Scan for the cell matching the given text and deliver its (X, Y) coordinate at center. 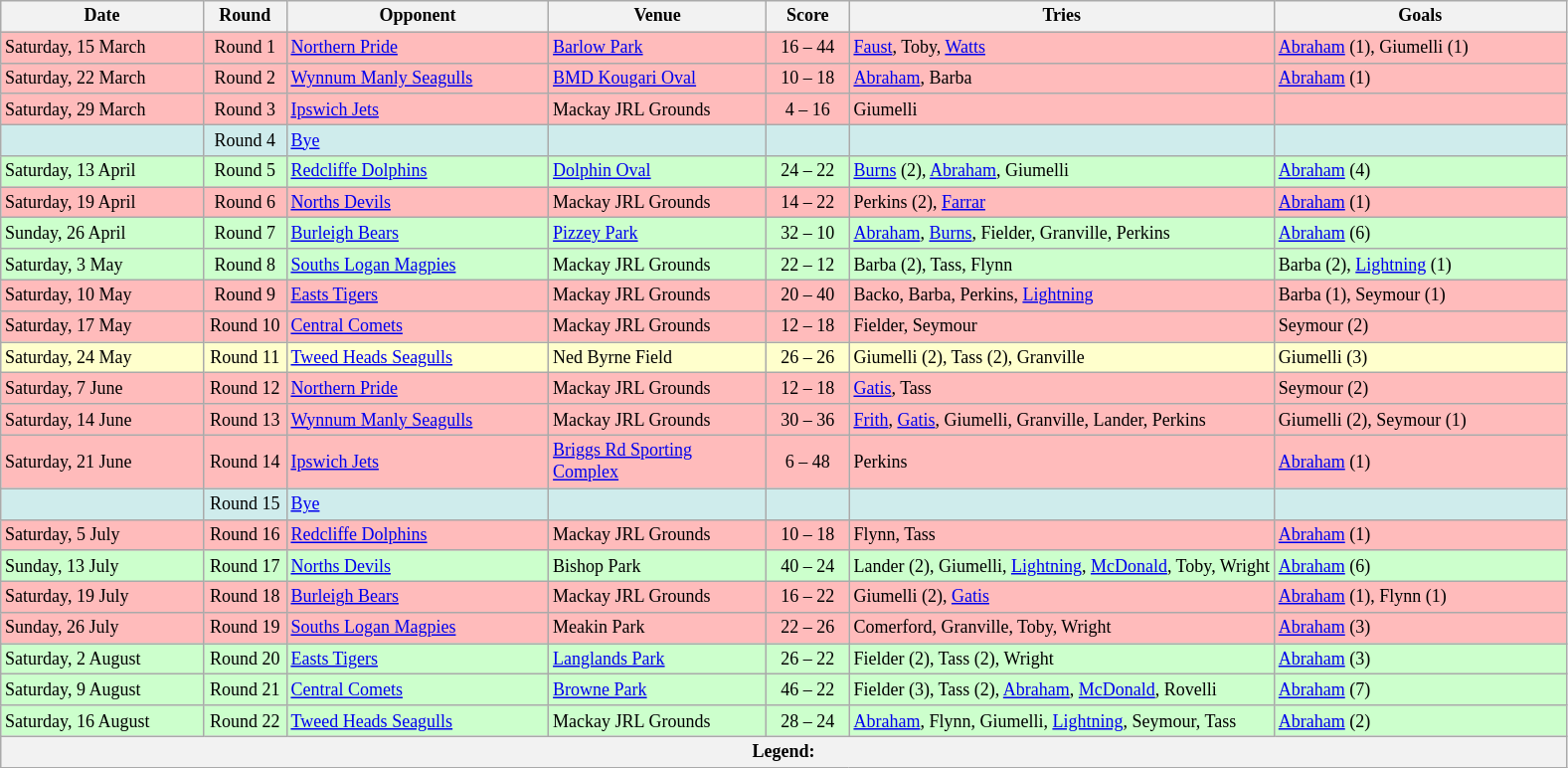
Abraham (7) (1420, 690)
Round 20 (245, 659)
Legend: (784, 752)
Gatis, Tass (1062, 388)
Round 12 (245, 388)
30 – 36 (807, 420)
Venue (658, 16)
Saturday, 21 June (102, 462)
Round 7 (245, 233)
Bishop Park (658, 565)
Saturday, 19 July (102, 597)
Perkins (2), Farrar (1062, 203)
Langlands Park (658, 659)
Fielder (2), Tass (2), Wright (1062, 659)
Round 3 (245, 109)
Saturday, 17 May (102, 326)
Opponent (418, 16)
Giumelli (1062, 109)
Meakin Park (658, 629)
Faust, Toby, Watts (1062, 48)
Round 5 (245, 171)
Abraham (2) (1420, 720)
Saturday, 5 July (102, 535)
Round (245, 16)
Round 13 (245, 420)
24 – 22 (807, 171)
Saturday, 3 May (102, 265)
Round 14 (245, 462)
6 – 48 (807, 462)
Giumelli (2), Seymour (1) (1420, 420)
Round 2 (245, 78)
BMD Kougari Oval (658, 78)
Burns (2), Abraham, Giumelli (1062, 171)
Goals (1420, 16)
26 – 26 (807, 358)
Saturday, 16 August (102, 720)
Comerford, Granville, Toby, Wright (1062, 629)
Ned Byrne Field (658, 358)
Round 17 (245, 565)
20 – 40 (807, 294)
22 – 26 (807, 629)
Perkins (1062, 462)
Abraham, Flynn, Giumelli, Lightning, Seymour, Tass (1062, 720)
Saturday, 19 April (102, 203)
26 – 22 (807, 659)
Barlow Park (658, 48)
46 – 22 (807, 690)
Abraham (1), Flynn (1) (1420, 597)
Saturday, 24 May (102, 358)
Frith, Gatis, Giumelli, Granville, Lander, Perkins (1062, 420)
Saturday, 15 March (102, 48)
Briggs Rd Sporting Complex (658, 462)
Score (807, 16)
Abraham (1), Giumelli (1) (1420, 48)
Round 11 (245, 358)
Dolphin Oval (658, 171)
Saturday, 29 March (102, 109)
Fielder, Seymour (1062, 326)
Barba (2), Tass, Flynn (1062, 265)
Barba (2), Lightning (1) (1420, 265)
Round 9 (245, 294)
Sunday, 26 July (102, 629)
Giumelli (3) (1420, 358)
Tries (1062, 16)
Fielder (3), Tass (2), Abraham, McDonald, Rovelli (1062, 690)
28 – 24 (807, 720)
Round 4 (245, 139)
16 – 44 (807, 48)
Round 18 (245, 597)
Date (102, 16)
Round 21 (245, 690)
Abraham, Barba (1062, 78)
Round 6 (245, 203)
Giumelli (2), Tass (2), Granville (1062, 358)
Backo, Barba, Perkins, Lightning (1062, 294)
Abraham, Burns, Fielder, Granville, Perkins (1062, 233)
Saturday, 13 April (102, 171)
16 – 22 (807, 597)
Round 1 (245, 48)
Round 10 (245, 326)
32 – 10 (807, 233)
Round 15 (245, 503)
Saturday, 10 May (102, 294)
Abraham (4) (1420, 171)
Browne Park (658, 690)
14 – 22 (807, 203)
Giumelli (2), Gatis (1062, 597)
Saturday, 7 June (102, 388)
Barba (1), Seymour (1) (1420, 294)
Round 22 (245, 720)
Pizzey Park (658, 233)
Round 8 (245, 265)
Sunday, 13 July (102, 565)
Saturday, 2 August (102, 659)
Lander (2), Giumelli, Lightning, McDonald, Toby, Wright (1062, 565)
22 – 12 (807, 265)
40 – 24 (807, 565)
4 – 16 (807, 109)
Round 19 (245, 629)
Saturday, 14 June (102, 420)
Saturday, 9 August (102, 690)
Flynn, Tass (1062, 535)
Saturday, 22 March (102, 78)
Sunday, 26 April (102, 233)
Round 16 (245, 535)
